Return the [x, y] coordinate for the center point of the cell that contains the specified text.  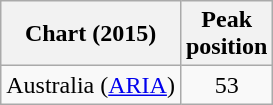
53 [226, 85]
Australia (ARIA) [91, 85]
Chart (2015) [91, 34]
Peakposition [226, 34]
